For the text-containing cell, return its midpoint in (X, Y) coordinate format. 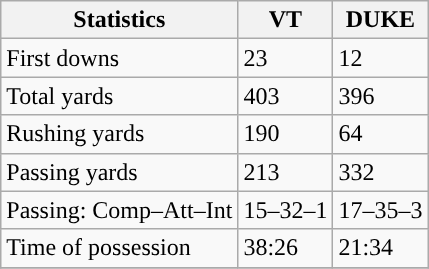
VT (286, 20)
Passing: Comp–Att–Int (120, 210)
Statistics (120, 20)
First downs (120, 58)
23 (286, 58)
403 (286, 96)
38:26 (286, 248)
17–35–3 (380, 210)
213 (286, 172)
Time of possession (120, 248)
396 (380, 96)
Total yards (120, 96)
21:34 (380, 248)
Passing yards (120, 172)
12 (380, 58)
332 (380, 172)
190 (286, 134)
15–32–1 (286, 210)
Rushing yards (120, 134)
DUKE (380, 20)
64 (380, 134)
